Identify which cell holds the provided text, then report its (x, y) central coordinate. 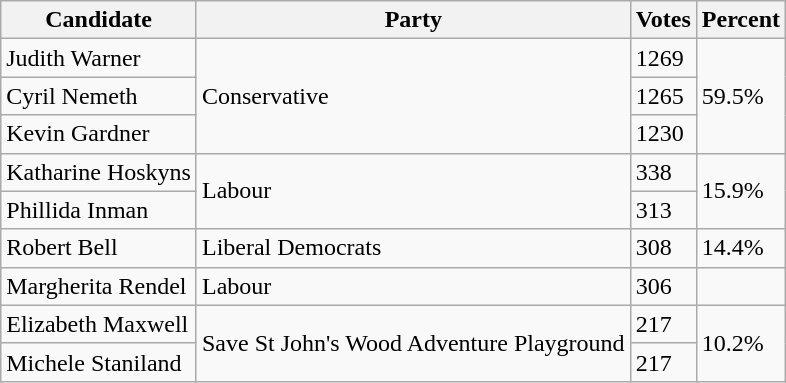
Save St John's Wood Adventure Playground (413, 343)
313 (663, 210)
1265 (663, 96)
Liberal Democrats (413, 248)
Judith Warner (99, 58)
Kevin Gardner (99, 134)
1230 (663, 134)
10.2% (740, 343)
Votes (663, 20)
Elizabeth Maxwell (99, 324)
306 (663, 286)
Michele Staniland (99, 362)
Percent (740, 20)
Phillida Inman (99, 210)
Party (413, 20)
Candidate (99, 20)
338 (663, 172)
Conservative (413, 96)
59.5% (740, 96)
Margherita Rendel (99, 286)
1269 (663, 58)
308 (663, 248)
15.9% (740, 191)
Katharine Hoskyns (99, 172)
Robert Bell (99, 248)
14.4% (740, 248)
Cyril Nemeth (99, 96)
